Locate the cell with the specified text and output its (x, y) center coordinate. 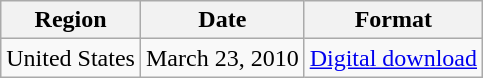
Date (222, 20)
Region (71, 20)
March 23, 2010 (222, 58)
Format (393, 20)
United States (71, 58)
Digital download (393, 58)
